From the cell containing the given text, extract its center point as (X, Y) coordinate. 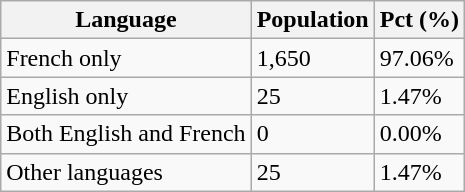
French only (126, 58)
Pct (%) (419, 20)
1,650 (312, 58)
English only (126, 96)
0.00% (419, 134)
Language (126, 20)
Population (312, 20)
Other languages (126, 172)
Both English and French (126, 134)
97.06% (419, 58)
0 (312, 134)
